Return (X, Y) of the center of cell containing provided text 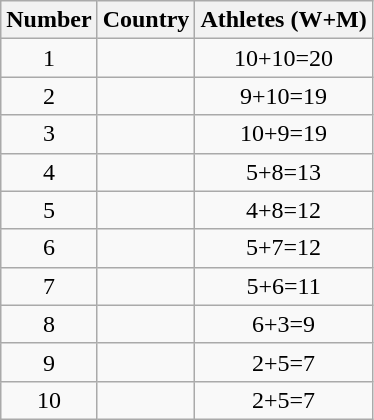
9 (49, 362)
5+8=13 (284, 172)
5+7=12 (284, 248)
Number (49, 20)
8 (49, 324)
4 (49, 172)
7 (49, 286)
5 (49, 210)
Country (146, 20)
6+3=9 (284, 324)
2 (49, 96)
3 (49, 134)
10 (49, 400)
5+6=11 (284, 286)
10+9=19 (284, 134)
4+8=12 (284, 210)
1 (49, 58)
Athletes (W+M) (284, 20)
6 (49, 248)
9+10=19 (284, 96)
10+10=20 (284, 58)
